Locate the cell with the specified text and output its (x, y) center coordinate. 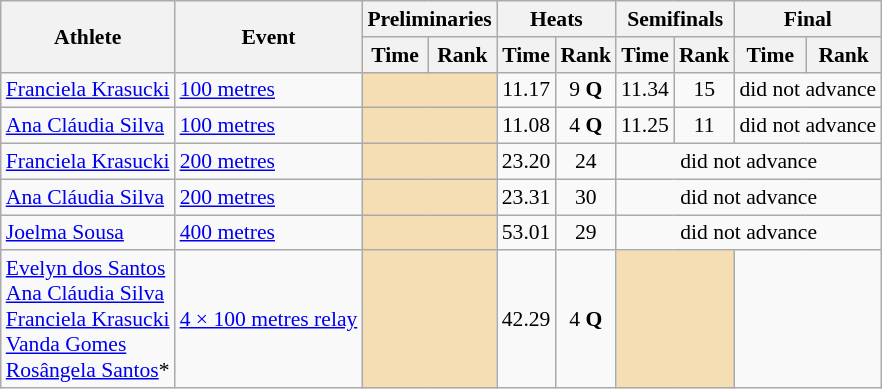
9 Q (586, 90)
23.31 (526, 197)
15 (704, 90)
Final (808, 19)
4 × 100 metres relay (269, 320)
Event (269, 36)
11.34 (645, 90)
Heats (556, 19)
24 (586, 162)
23.20 (526, 162)
400 metres (269, 233)
Preliminaries (429, 19)
29 (586, 233)
11.17 (526, 90)
Joelma Sousa (88, 233)
Athlete (88, 36)
53.01 (526, 233)
11.08 (526, 126)
30 (586, 197)
11 (704, 126)
Semifinals (675, 19)
Evelyn dos SantosAna Cláudia SilvaFranciela KrasuckiVanda GomesRosângela Santos* (88, 320)
42.29 (526, 320)
11.25 (645, 126)
